Pinpoint the cell where the given text exists, returning its (X, Y) midpoint coordinate. 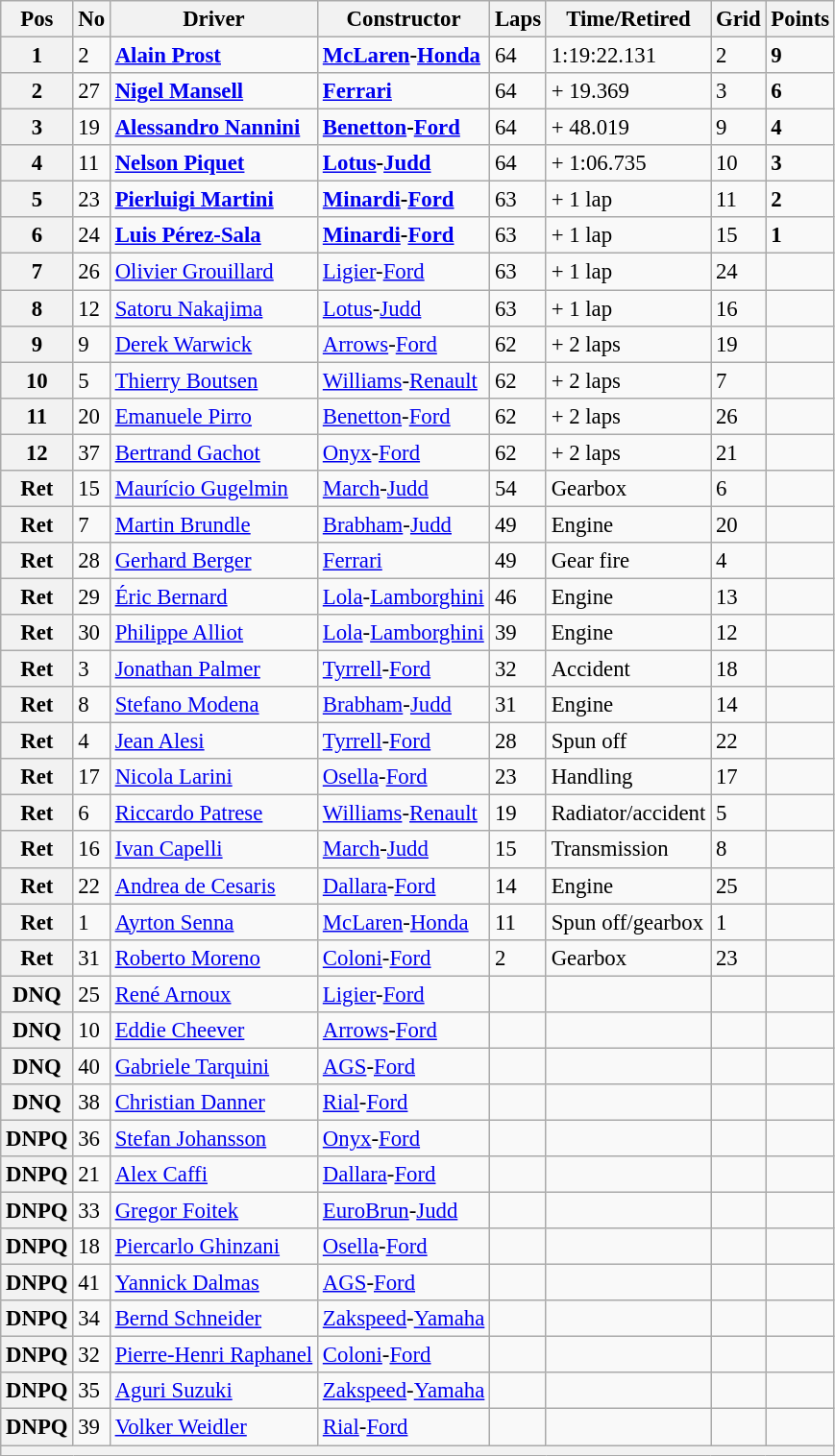
Martin Brundle (213, 524)
Yannick Dalmas (213, 1283)
38 (91, 1103)
Bernd Schneider (213, 1319)
Christian Danner (213, 1103)
René Arnoux (213, 994)
46 (519, 596)
30 (91, 633)
Constructor (404, 19)
Satoru Nakajima (213, 308)
Alex Caffi (213, 1175)
Eddie Cheever (213, 1031)
Piercarlo Ghinzani (213, 1247)
Volker Weidler (213, 1427)
+ 48.019 (628, 128)
Transmission (628, 850)
Nigel Mansell (213, 91)
Driver (213, 19)
54 (519, 489)
Ivan Capelli (213, 850)
Aguri Suzuki (213, 1392)
Pos (37, 19)
Jonathan Palmer (213, 669)
Jean Alesi (213, 741)
Gabriele Tarquini (213, 1066)
40 (91, 1066)
Ayrton Senna (213, 922)
Emanuele Pirro (213, 416)
Gear fire (628, 561)
Stefano Modena (213, 705)
Luis Pérez-Sala (213, 235)
Alain Prost (213, 56)
Accident (628, 669)
13 (738, 596)
Bertrand Gachot (213, 452)
Thierry Boutsen (213, 380)
Handling (628, 777)
+ 19.369 (628, 91)
29 (91, 596)
Pierre-Henri Raphanel (213, 1355)
Stefan Johansson (213, 1138)
Éric Bernard (213, 596)
Time/Retired (628, 19)
37 (91, 452)
Radiator/accident (628, 813)
Olivier Grouillard (213, 272)
Maurício Gugelmin (213, 489)
Nelson Piquet (213, 163)
33 (91, 1211)
1:19:22.131 (628, 56)
34 (91, 1319)
Riccardo Patrese (213, 813)
41 (91, 1283)
Laps (519, 19)
Gregor Foitek (213, 1211)
Spun off (628, 741)
35 (91, 1392)
Andrea de Cesaris (213, 886)
EuroBrun-Judd (404, 1211)
Roberto Moreno (213, 958)
27 (91, 91)
Points (799, 19)
Pierluigi Martini (213, 200)
Alessandro Nannini (213, 128)
36 (91, 1138)
Grid (738, 19)
No (91, 19)
Nicola Larini (213, 777)
Spun off/gearbox (628, 922)
Derek Warwick (213, 344)
+ 1:06.735 (628, 163)
Philippe Alliot (213, 633)
Gerhard Berger (213, 561)
